Extract the (x, y) coordinate from the center of the cell holding the provided text.  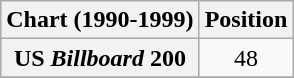
Position (246, 20)
48 (246, 58)
US Billboard 200 (100, 58)
Chart (1990-1999) (100, 20)
